Output the [X, Y] coordinate of the center of the cell containing the given text.  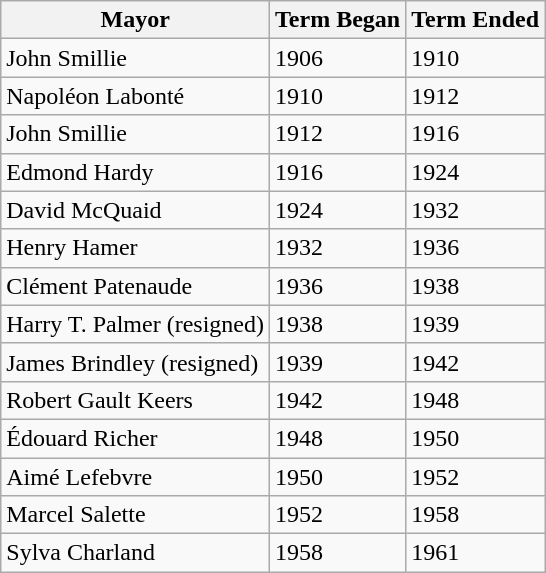
Edmond Hardy [136, 172]
Term Began [338, 20]
Term Ended [476, 20]
Henry Hamer [136, 248]
Napoléon Labonté [136, 96]
1906 [338, 58]
Clément Patenaude [136, 286]
Sylva Charland [136, 553]
Robert Gault Keers [136, 400]
Mayor [136, 20]
Édouard Richer [136, 438]
Marcel Salette [136, 515]
1961 [476, 553]
Harry T. Palmer (resigned) [136, 324]
James Brindley (resigned) [136, 362]
Aimé Lefebvre [136, 477]
David McQuaid [136, 210]
